Provide the (X, Y) coordinate of the cell's center where the given text is located.  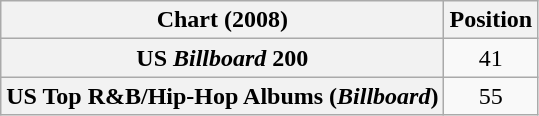
55 (491, 96)
Position (491, 20)
US Top R&B/Hip-Hop Albums (Billboard) (222, 96)
41 (491, 58)
Chart (2008) (222, 20)
US Billboard 200 (222, 58)
